Capture the cell that displays the provided text and extract its [X, Y] central coordinate. 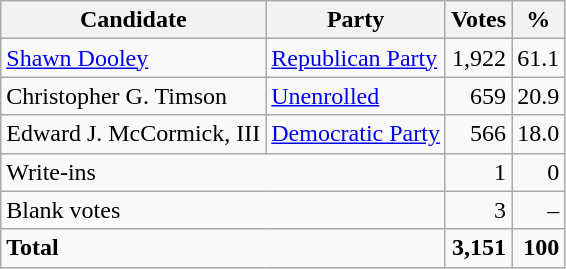
Total [224, 248]
Unenrolled [356, 96]
566 [478, 134]
659 [478, 96]
Candidate [134, 20]
Democratic Party [356, 134]
Shawn Dooley [134, 58]
18.0 [538, 134]
Christopher G. Timson [134, 96]
Votes [478, 20]
20.9 [538, 96]
– [538, 210]
3,151 [478, 248]
100 [538, 248]
1 [478, 172]
61.1 [538, 58]
Write-ins [224, 172]
Republican Party [356, 58]
Edward J. McCormick, III [134, 134]
Party [356, 20]
Blank votes [224, 210]
3 [478, 210]
1,922 [478, 58]
% [538, 20]
0 [538, 172]
